Scan for the cell matching the given text and deliver its (X, Y) coordinate at center. 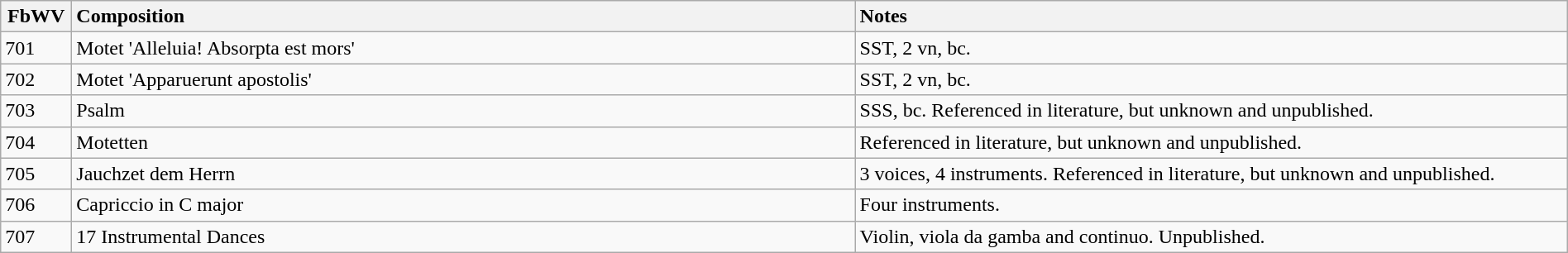
Notes (1211, 17)
Jauchzet dem Herrn (463, 174)
FbWV (36, 17)
Motet 'Alleluia! Absorpta est mors' (463, 48)
703 (36, 111)
702 (36, 79)
706 (36, 205)
704 (36, 142)
Psalm (463, 111)
707 (36, 236)
Four instruments. (1211, 205)
705 (36, 174)
Referenced in literature, but unknown and unpublished. (1211, 142)
Motetten (463, 142)
701 (36, 48)
Capriccio in C major (463, 205)
17 Instrumental Dances (463, 236)
Composition (463, 17)
Violin, viola da gamba and continuo. Unpublished. (1211, 236)
Motet 'Apparuerunt apostolis' (463, 79)
3 voices, 4 instruments. Referenced in literature, but unknown and unpublished. (1211, 174)
SSS, bc. Referenced in literature, but unknown and unpublished. (1211, 111)
